Return [X, Y] of the center of cell containing provided text 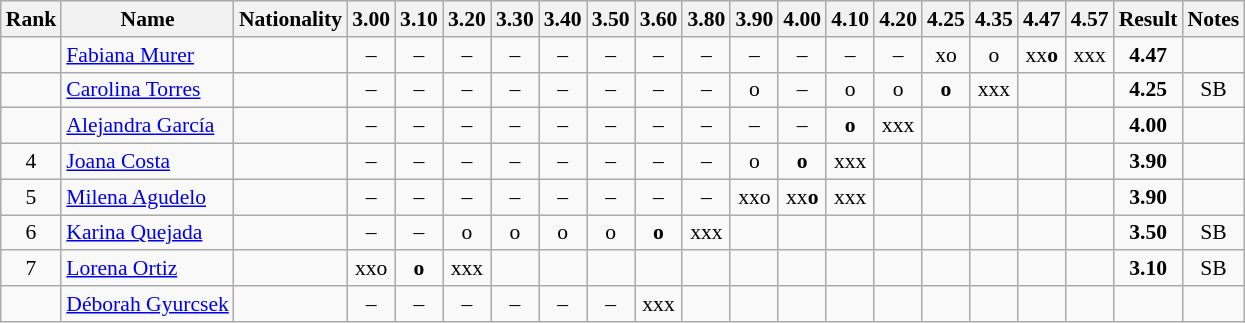
Milena Agudelo [148, 197]
3.00 [371, 19]
6 [32, 233]
4.10 [850, 19]
5 [32, 197]
xo [946, 55]
Carolina Torres [148, 90]
4.57 [1090, 19]
Fabiana Murer [148, 55]
3.80 [706, 19]
4.35 [994, 19]
3.30 [515, 19]
7 [32, 269]
Alejandra García [148, 126]
3.40 [563, 19]
Notes [1214, 19]
4.20 [898, 19]
3.60 [659, 19]
Joana Costa [148, 162]
Nationality [290, 19]
3.20 [467, 19]
Lorena Ortiz [148, 269]
Karina Quejada [148, 233]
Rank [32, 19]
4 [32, 162]
Name [148, 19]
Déborah Gyurcsek [148, 304]
Result [1148, 19]
